From the cell containing the given text, extract its center point as [X, Y] coordinate. 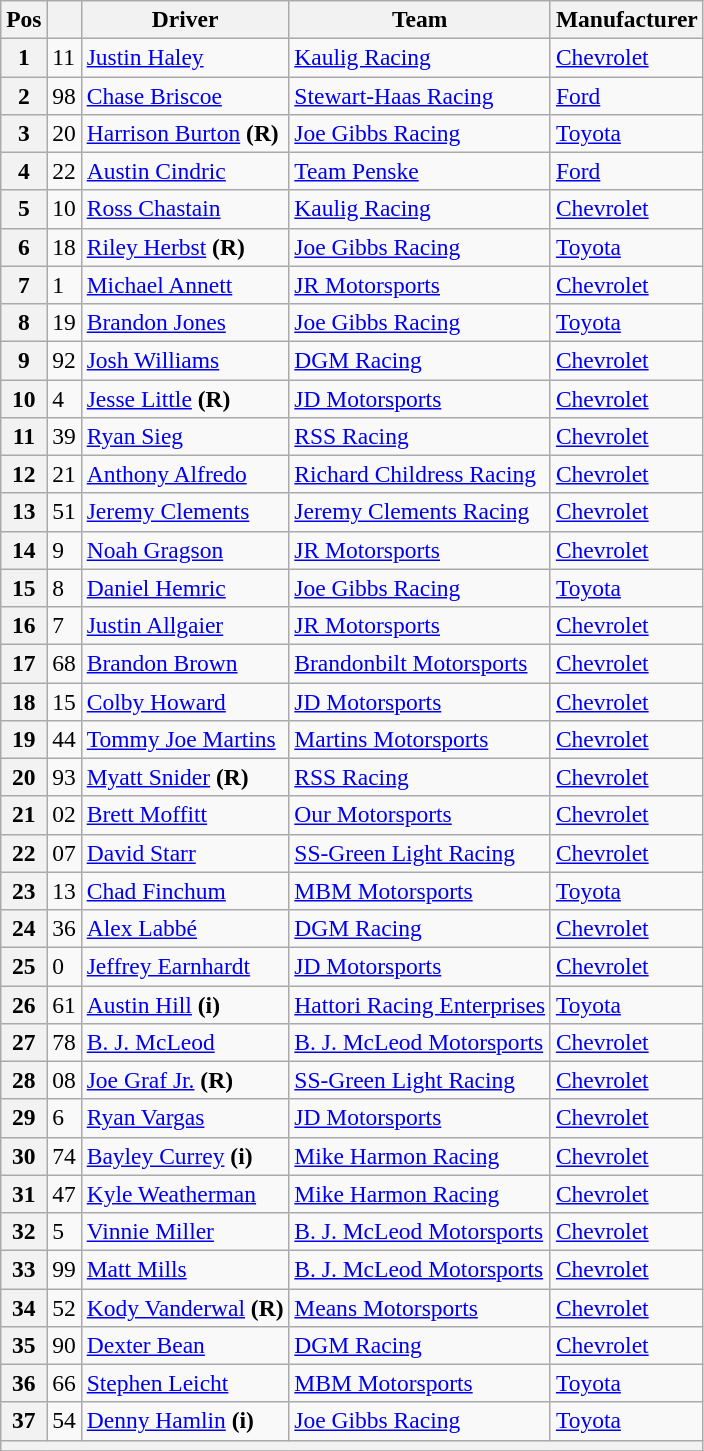
0 [64, 966]
Means Motorsports [420, 1307]
98 [64, 95]
28 [24, 1080]
92 [64, 360]
Kyle Weatherman [185, 1194]
Driver [185, 19]
Martins Motorsports [420, 739]
90 [64, 1345]
17 [24, 663]
14 [24, 550]
Team [420, 19]
08 [64, 1080]
Vinnie Miller [185, 1231]
Manufacturer [626, 19]
Austin Cindric [185, 171]
Ross Chastain [185, 209]
Austin Hill (i) [185, 1004]
99 [64, 1269]
Alex Labbé [185, 928]
24 [24, 928]
37 [24, 1421]
Anthony Alfredo [185, 474]
Pos [24, 19]
Bayley Currey (i) [185, 1156]
Chad Finchum [185, 891]
29 [24, 1118]
Brett Moffitt [185, 815]
Kody Vanderwal (R) [185, 1307]
61 [64, 1004]
93 [64, 777]
Ryan Vargas [185, 1118]
Justin Haley [185, 57]
30 [24, 1156]
Daniel Hemric [185, 588]
Riley Herbst (R) [185, 247]
34 [24, 1307]
02 [64, 815]
Jesse Little (R) [185, 398]
Brandon Brown [185, 663]
Richard Childress Racing [420, 474]
Brandonbilt Motorsports [420, 663]
12 [24, 474]
Tommy Joe Martins [185, 739]
66 [64, 1383]
Denny Hamlin (i) [185, 1421]
33 [24, 1269]
Our Motorsports [420, 815]
Jeremy Clements [185, 512]
Brandon Jones [185, 322]
Jeffrey Earnhardt [185, 966]
74 [64, 1156]
47 [64, 1194]
Myatt Snider (R) [185, 777]
16 [24, 625]
Dexter Bean [185, 1345]
23 [24, 891]
Jeremy Clements Racing [420, 512]
Stephen Leicht [185, 1383]
David Starr [185, 853]
Matt Mills [185, 1269]
Hattori Racing Enterprises [420, 1004]
Stewart-Haas Racing [420, 95]
31 [24, 1194]
Josh Williams [185, 360]
Michael Annett [185, 285]
B. J. McLeod [185, 1042]
78 [64, 1042]
3 [24, 133]
Ryan Sieg [185, 436]
39 [64, 436]
Joe Graf Jr. (R) [185, 1080]
68 [64, 663]
54 [64, 1421]
07 [64, 853]
Noah Gragson [185, 550]
44 [64, 739]
52 [64, 1307]
Harrison Burton (R) [185, 133]
32 [24, 1231]
51 [64, 512]
Team Penske [420, 171]
Justin Allgaier [185, 625]
27 [24, 1042]
26 [24, 1004]
35 [24, 1345]
Colby Howard [185, 701]
2 [24, 95]
25 [24, 966]
Chase Briscoe [185, 95]
